From the cell containing the given text, extract its center point as [X, Y] coordinate. 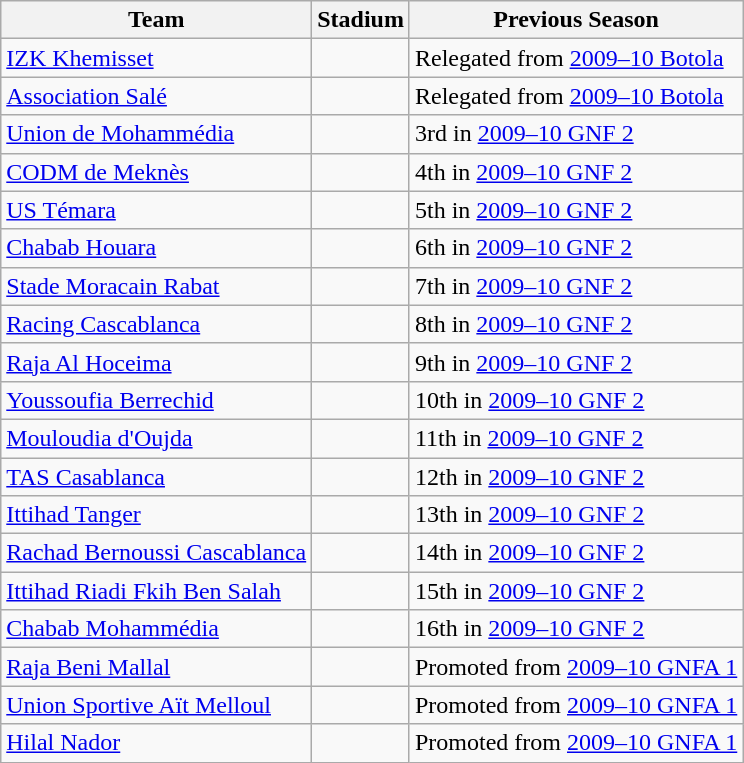
5th in 2009–10 GNF 2 [576, 210]
8th in 2009–10 GNF 2 [576, 324]
6th in 2009–10 GNF 2 [576, 248]
10th in 2009–10 GNF 2 [576, 400]
9th in 2009–10 GNF 2 [576, 362]
Mouloudia d'Oujda [156, 438]
TAS Casablanca [156, 477]
Ittihad Riadi Fkih Ben Salah [156, 591]
Stadium [361, 20]
Chabab Mohammédia [156, 629]
Ittihad Tanger [156, 515]
12th in 2009–10 GNF 2 [576, 477]
Team [156, 20]
4th in 2009–10 GNF 2 [576, 172]
Rachad Bernoussi Cascablanca [156, 553]
Union Sportive Aït Melloul [156, 705]
IZK Khemisset [156, 58]
3rd in 2009–10 GNF 2 [576, 134]
Stade Moracain Rabat [156, 286]
Previous Season [576, 20]
14th in 2009–10 GNF 2 [576, 553]
Youssoufia Berrechid [156, 400]
16th in 2009–10 GNF 2 [576, 629]
13th in 2009–10 GNF 2 [576, 515]
7th in 2009–10 GNF 2 [576, 286]
Raja Beni Mallal [156, 667]
US Témara [156, 210]
Union de Mohammédia [156, 134]
Chabab Houara [156, 248]
Racing Cascablanca [156, 324]
11th in 2009–10 GNF 2 [576, 438]
CODM de Meknès [156, 172]
15th in 2009–10 GNF 2 [576, 591]
Hilal Nador [156, 743]
Raja Al Hoceima [156, 362]
Association Salé [156, 96]
